Return the [X, Y] coordinate for the center point of the cell that contains the specified text.  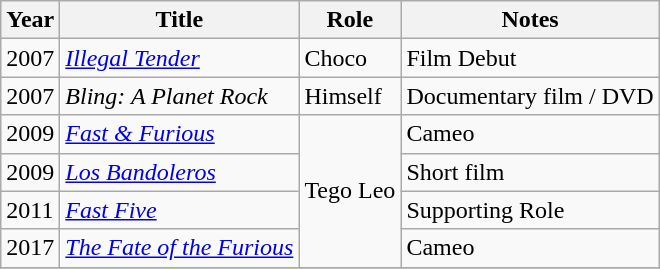
Documentary film / DVD [530, 96]
2011 [30, 210]
Role [350, 20]
Notes [530, 20]
Choco [350, 58]
Tego Leo [350, 191]
Year [30, 20]
Short film [530, 172]
Illegal Tender [180, 58]
Fast Five [180, 210]
Title [180, 20]
Film Debut [530, 58]
2017 [30, 248]
Himself [350, 96]
The Fate of the Furious [180, 248]
Supporting Role [530, 210]
Fast & Furious [180, 134]
Bling: A Planet Rock [180, 96]
Los Bandoleros [180, 172]
